Determine the (x, y) coordinate at the center of the cell enclosing the given text.  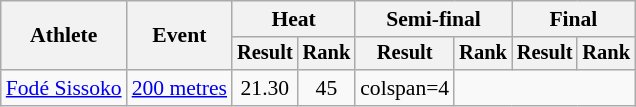
Heat (294, 19)
21.30 (265, 88)
Event (180, 36)
colspan=4 (404, 88)
45 (327, 88)
Fodé Sissoko (64, 88)
Final (574, 19)
200 metres (180, 88)
Athlete (64, 36)
Semi-final (434, 19)
